Capture the cell that displays the provided text and extract its [X, Y] central coordinate. 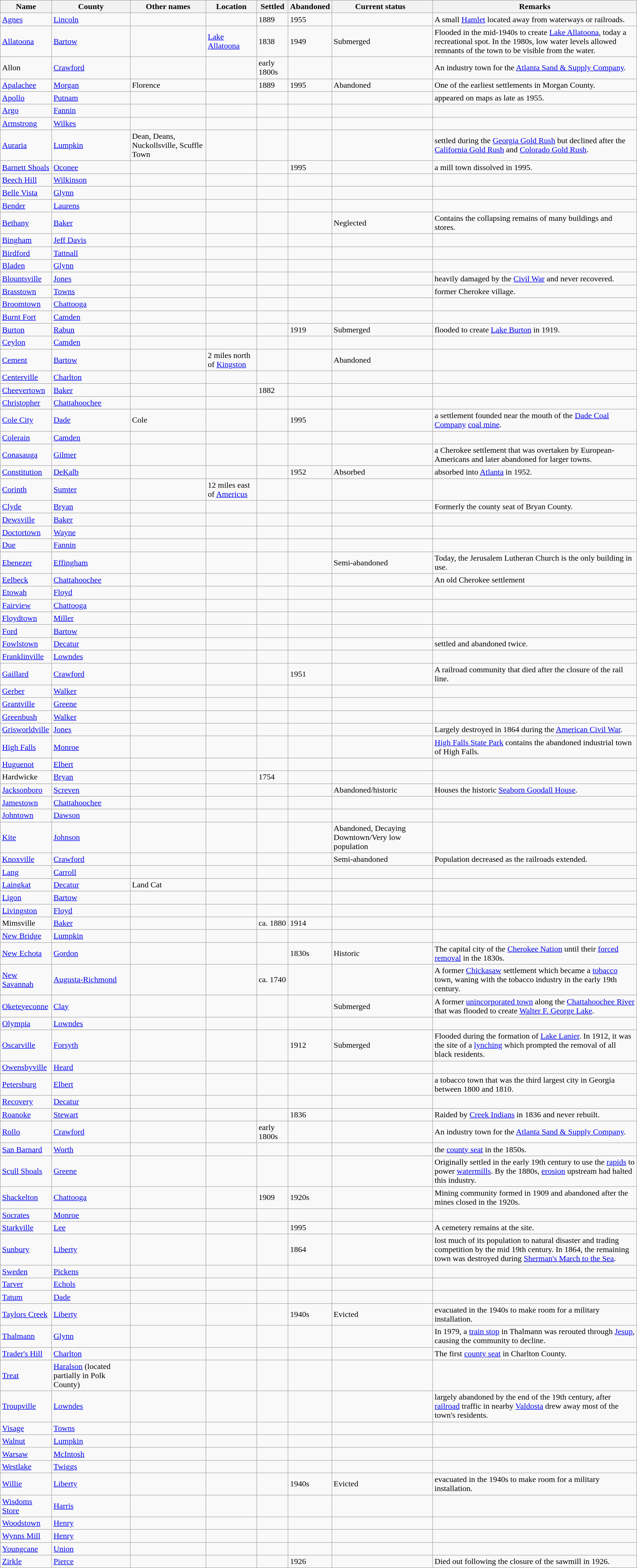
Apalachee [26, 85]
Gerber [26, 691]
1919 [310, 330]
Beech Hill [26, 180]
Dewsville [26, 520]
1912 [310, 1045]
former Cherokee village. [535, 291]
Lake Allatoona [231, 41]
1955 [310, 19]
Today, the Jerusalem Lutheran Church is the only building in use. [535, 563]
Willie [26, 1484]
Huguenot [26, 764]
A railroad community that died after the closure of the rail line. [535, 674]
Died out following the closure of the sawmill in 1926. [535, 1562]
Greenbush [26, 717]
Wynns Mill [26, 1536]
Union [91, 1549]
Dawson [91, 815]
High Falls [26, 747]
Jamestown [26, 803]
Franklinville [26, 656]
Colerain [26, 437]
Bethany [26, 223]
Contains the collapsing remains of many buildings and stores. [535, 223]
Oscarville [26, 1045]
Broomtown [26, 304]
Morgan [91, 85]
Johnson [91, 837]
Thalmann [26, 1336]
Wayne [91, 532]
Bladen [26, 266]
Hardwicke [26, 777]
Grisworldville [26, 730]
1882 [272, 390]
Laurens [91, 205]
Wisdoms Store [26, 1506]
Other names [168, 7]
A cemetery remains at the site. [535, 1228]
Worth [91, 1149]
An old Cherokee settlement [535, 580]
Sweden [26, 1272]
Socrates [26, 1215]
Blountsville [26, 279]
Doctortown [26, 532]
1949 [310, 41]
Carroll [91, 872]
Kite [26, 837]
Roanoke [26, 1115]
High Falls State Park contains the abandoned industrial town of High Falls. [535, 747]
DeKalb [91, 472]
Trader's Hill [26, 1354]
Eelbeck [26, 580]
Ebenezer [26, 563]
Belle Vista [26, 193]
Cement [26, 360]
Centerville [26, 377]
Gilmer [91, 455]
1909 [272, 1197]
1951 [310, 674]
A former Chickasaw settlement which became a tobacco town, waning with the tobacco industry in the early 19th century. [535, 980]
Tattnall [91, 253]
Cole City [26, 420]
Woodstown [26, 1523]
Originally settled in the early 19th century to use the rapids to power watermills. By the 1880s, erosion upstream had halted this industry. [535, 1171]
settled and abandoned twice. [535, 644]
Florence [168, 85]
Formerly the county seat of Bryan County. [535, 507]
Forsyth [91, 1045]
Screven [91, 790]
San Barnard [26, 1149]
Cole [168, 420]
Warsaw [26, 1454]
Tatum [26, 1297]
Pierce [91, 1562]
Mimsville [26, 923]
Johntown [26, 815]
Grantville [26, 704]
Houses the historic Seaborn Goodall House. [535, 790]
1926 [310, 1562]
Echols [91, 1284]
a settlement founded near the mouth of the Dade Coal Company coal mine. [535, 420]
Oconee [91, 167]
Bender [26, 205]
Gaillard [26, 674]
New Bridge [26, 936]
Cheevertown [26, 390]
absorbed into Atlanta in 1952. [535, 472]
Barnett Shoals [26, 167]
heavily damaged by the Civil War and never recovered. [535, 279]
Fowlstown [26, 644]
Effingham [91, 563]
County [91, 7]
appeared on maps as late as 1955. [535, 98]
Walnut [26, 1441]
flooded to create Lake Burton in 1919. [535, 330]
Land Cat [168, 885]
Ligon [26, 897]
Burnt Fort [26, 317]
Lee [91, 1228]
Visage [26, 1428]
Olympia [26, 1023]
ca. 1740 [272, 980]
Sunbury [26, 1250]
The first county seat in Charlton County. [535, 1354]
Brasstown [26, 291]
The capital city of the Cherokee Nation until their forced removal in the 1830s. [535, 953]
Historic [382, 953]
McIntosh [91, 1454]
Armstrong [26, 123]
Due [26, 545]
a tobacco town that was the third largest city in Georgia between 1800 and 1810. [535, 1084]
1836 [310, 1115]
Conasauga [26, 455]
Treat [26, 1375]
Clyde [26, 507]
Abandoned, Decaying Downtown/Very low population [382, 837]
Troupville [26, 1406]
Recovery [26, 1102]
Largely destroyed in 1864 during the American Civil War. [535, 730]
Birdford [26, 253]
Christopher [26, 403]
Agnes [26, 19]
Wilkes [91, 123]
Population decreased as the railroads extended. [535, 859]
One of the earliest settlements in Morgan County. [535, 85]
Location [231, 7]
1864 [310, 1250]
Flooded during the formation of Lake Lanier. In 1912, it was the site of a lynching which prompted the removal of all black residents. [535, 1045]
In 1979, a train stop in Thalmann was rerouted through Jesup, causing the community to decline. [535, 1336]
Name [26, 7]
Miller [91, 618]
A small Hamlet located away from waterways or railroads. [535, 19]
Sumter [91, 489]
Taylors Creek [26, 1314]
Gordon [91, 953]
Livingston [26, 911]
Floydtown [26, 618]
Pickens [91, 1272]
Youngcane [26, 1549]
the county seat in the 1850s. [535, 1149]
a mill town dissolved in 1995. [535, 167]
ca. 1880 [272, 923]
1952 [310, 472]
Fairview [26, 605]
Stewart [91, 1115]
Burton [26, 330]
12 miles east of Americus [231, 489]
Lincoln [91, 19]
Etowah [26, 593]
Scull Shoals [26, 1171]
Absorbed [382, 472]
Apollo [26, 98]
1914 [310, 923]
Owensbyville [26, 1067]
settled during the Georgia Gold Rush but declined after the California Gold Rush and Colorado Gold Rush. [535, 145]
Auraria [26, 145]
Rabun [91, 330]
Rollo [26, 1132]
New Savannah [26, 980]
Constitution [26, 472]
Jacksonboro [26, 790]
Wilkinson [91, 180]
Starkville [26, 1228]
Neglected [382, 223]
a Cherokee settlement that was overtaken by European-Americans and later abandoned for larger towns. [535, 455]
Argo [26, 111]
Harris [91, 1506]
Lang [26, 872]
Twiggs [91, 1466]
Westlake [26, 1466]
Haralson (located partially in Polk County) [91, 1375]
Abandoned/historic [382, 790]
Jeff Davis [91, 240]
Tarver [26, 1284]
Laingkat [26, 885]
2 miles north of Kingston [231, 360]
Dean, Deans, Nuckollsville, Scuffle Town [168, 145]
Current status [382, 7]
Clay [91, 1006]
Oketeyeconne [26, 1006]
A former unincorporated town along the Chattahoochee River that was flooded to create Walter F. George Lake. [535, 1006]
largely abandoned by the end of the 19th century, after railroad traffic in nearby Valdosta drew away most of the town's residents. [535, 1406]
Ceylon [26, 343]
Petersburg [26, 1084]
Augusta-Richmond [91, 980]
1754 [272, 777]
Settled [272, 7]
New Echota [26, 953]
Raided by Creek Indians in 1836 and never rebuilt. [535, 1115]
1838 [272, 41]
Allon [26, 68]
Putnam [91, 98]
Allatoona [26, 41]
Mining community formed in 1909 and abandoned after the mines closed in the 1920s. [535, 1197]
Ford [26, 631]
Corinth [26, 489]
1830s [310, 953]
Shackelton [26, 1197]
Bingham [26, 240]
Heard [91, 1067]
1920s [310, 1197]
Knoxville [26, 859]
Zirkle [26, 1562]
Remarks [535, 7]
